From the cell containing the given text, extract its center point as (X, Y) coordinate. 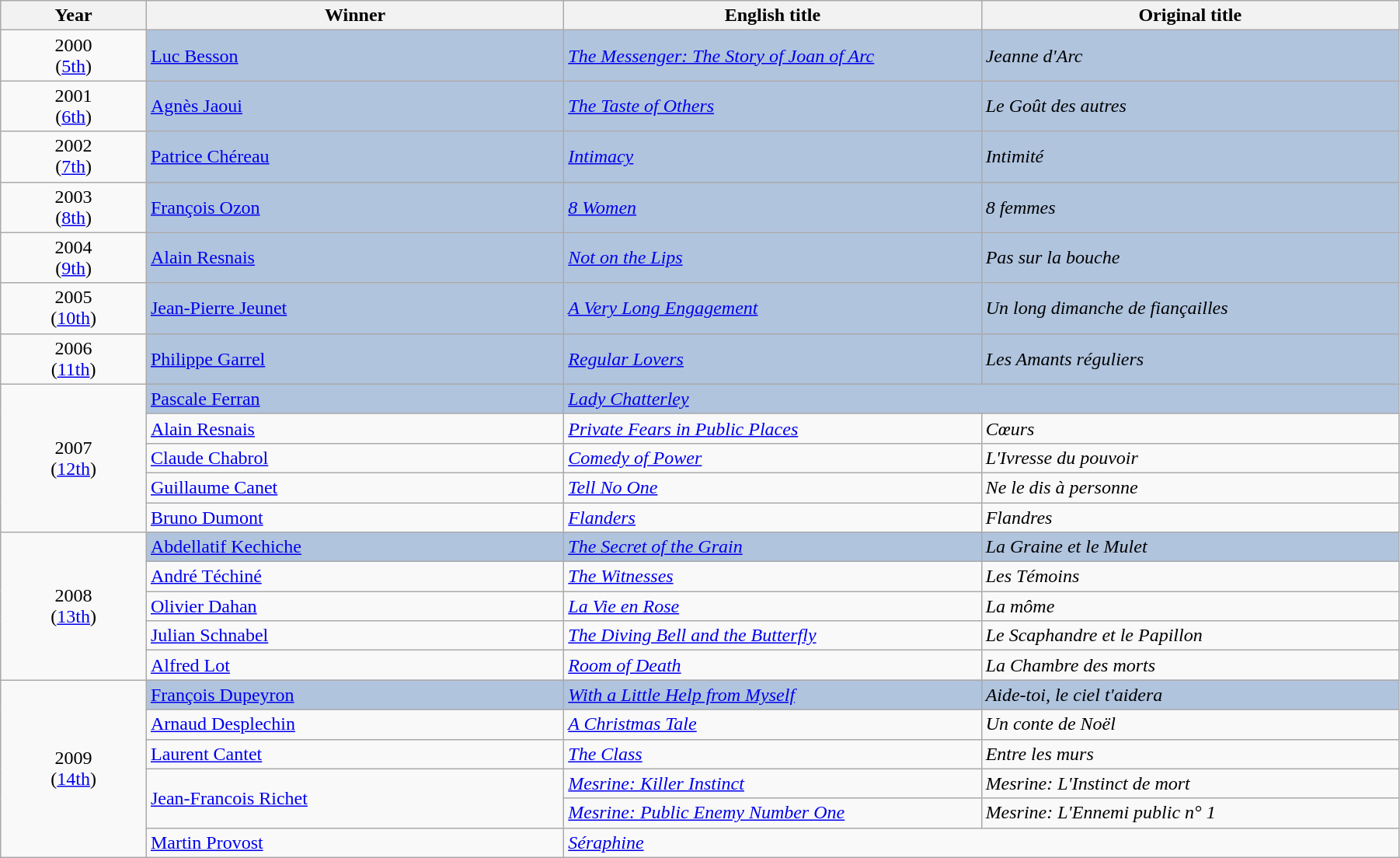
The Messenger: The Story of Joan of Arc (772, 56)
Abdellatif Kechiche (354, 547)
Guillaume Canet (354, 487)
Lady Chatterley (982, 399)
The Taste of Others (772, 106)
Les Amants réguliers (1190, 359)
Un long dimanche de fiançailles (1190, 308)
2008(13th) (74, 606)
Intimité (1190, 157)
Private Fears in Public Places (772, 428)
2005(10th) (74, 308)
8 femmes (1190, 207)
Entre les murs (1190, 754)
8 Women (772, 207)
2003(8th) (74, 207)
Un conte de Noël (1190, 724)
Le Scaphandre et le Papillon (1190, 636)
The Diving Bell and the Butterfly (772, 636)
Martin Provost (354, 842)
Jean-Pierre Jeunet (354, 308)
Alfred Lot (354, 665)
Olivier Dahan (354, 606)
André Téchiné (354, 577)
La môme (1190, 606)
Year (74, 16)
Séraphine (982, 842)
A Very Long Engagement (772, 308)
Cœurs (1190, 428)
Jean-Francois Richet (354, 798)
Mesrine: Public Enemy Number One (772, 813)
L'Ivresse du pouvoir (1190, 458)
Winner (354, 16)
Original title (1190, 16)
Agnès Jaoui (354, 106)
La Graine et le Mulet (1190, 547)
Pas sur la bouche (1190, 258)
Mesrine: Killer Instinct (772, 783)
Patrice Chéreau (354, 157)
English title (772, 16)
Aide-toi, le ciel t'aidera (1190, 695)
2007(12th) (74, 458)
Regular Lovers (772, 359)
Not on the Lips (772, 258)
François Dupeyron (354, 695)
Arnaud Desplechin (354, 724)
Claude Chabrol (354, 458)
Luc Besson (354, 56)
Le Goût des autres (1190, 106)
With a Little Help from Myself (772, 695)
2004(9th) (74, 258)
Tell No One (772, 487)
La Chambre des morts (1190, 665)
La Vie en Rose (772, 606)
2002(7th) (74, 157)
Flandres (1190, 517)
Mesrine: L'Instinct de mort (1190, 783)
Flanders (772, 517)
Laurent Cantet (354, 754)
The Witnesses (772, 577)
Les Témoins (1190, 577)
2000(5th) (74, 56)
Mesrine: L'Ennemi public n° 1 (1190, 813)
The Class (772, 754)
2001(6th) (74, 106)
Room of Death (772, 665)
Pascale Ferran (354, 399)
Intimacy (772, 157)
Julian Schnabel (354, 636)
Philippe Garrel (354, 359)
François Ozon (354, 207)
Ne le dis à personne (1190, 487)
2009(14th) (74, 769)
Comedy of Power (772, 458)
A Christmas Tale (772, 724)
Bruno Dumont (354, 517)
2006(11th) (74, 359)
The Secret of the Grain (772, 547)
Jeanne d'Arc (1190, 56)
